Extract the [X, Y] coordinate from the center of the cell holding the provided text.  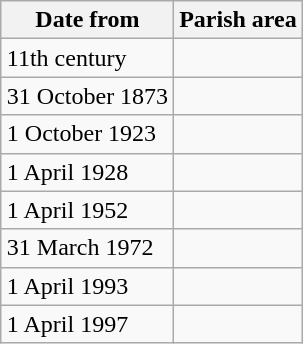
11th century [87, 58]
Parish area [238, 20]
1 April 1952 [87, 210]
31 October 1873 [87, 96]
1 April 1928 [87, 172]
1 October 1923 [87, 134]
1 April 1993 [87, 286]
31 March 1972 [87, 248]
1 April 1997 [87, 324]
Date from [87, 20]
